For the text-containing cell, return its midpoint in (X, Y) coordinate format. 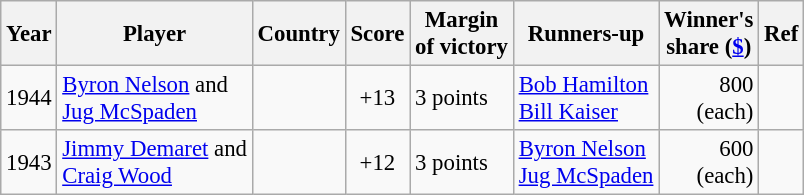
Byron Nelson Jug McSpaden (586, 162)
Marginof victory (462, 34)
Country (298, 34)
Jimmy Demaret andCraig Wood (154, 162)
1943 (29, 162)
Player (154, 34)
Bob Hamilton Bill Kaiser (586, 98)
Byron Nelson andJug McSpaden (154, 98)
+12 (378, 162)
Runners-up (586, 34)
+13 (378, 98)
800(each) (709, 98)
600(each) (709, 162)
Ref (782, 34)
Score (378, 34)
1944 (29, 98)
Winner'sshare ($) (709, 34)
Year (29, 34)
